Return the (x, y) coordinate for the center point of the cell that contains the specified text.  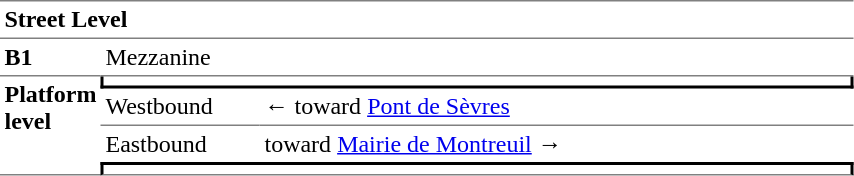
B1 (50, 58)
Eastbound (180, 144)
← toward Pont de Sèvres (557, 107)
Platform level (50, 126)
Mezzanine (478, 58)
Street Level (427, 20)
toward Mairie de Montreuil → (557, 144)
Westbound (180, 107)
